For the text-containing cell, return its midpoint in (x, y) coordinate format. 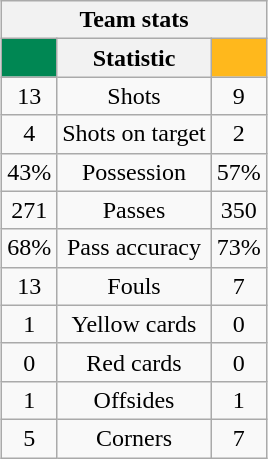
Corners (134, 438)
Yellow cards (134, 324)
57% (238, 172)
Possession (134, 172)
9 (238, 96)
Statistic (134, 58)
43% (30, 172)
Red cards (134, 362)
73% (238, 248)
5 (30, 438)
4 (30, 134)
68% (30, 248)
Team stats (134, 20)
2 (238, 134)
Offsides (134, 400)
271 (30, 210)
Shots on target (134, 134)
Shots (134, 96)
Passes (134, 210)
Fouls (134, 286)
350 (238, 210)
Pass accuracy (134, 248)
